Extract the (X, Y) coordinate from the center of the cell holding the provided text.  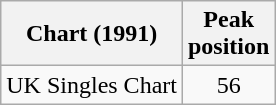
56 (228, 85)
Chart (1991) (92, 34)
UK Singles Chart (92, 85)
Peakposition (228, 34)
